Find where the given text appears and provide that cell's center as [x, y] coordinate. 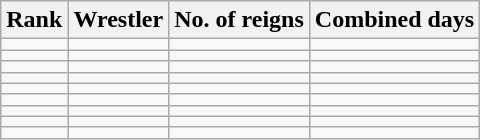
No. of reigns [240, 20]
Combined days [394, 20]
Wrestler [118, 20]
Rank [34, 20]
